Determine the (X, Y) coordinate at the center of the cell enclosing the given text.  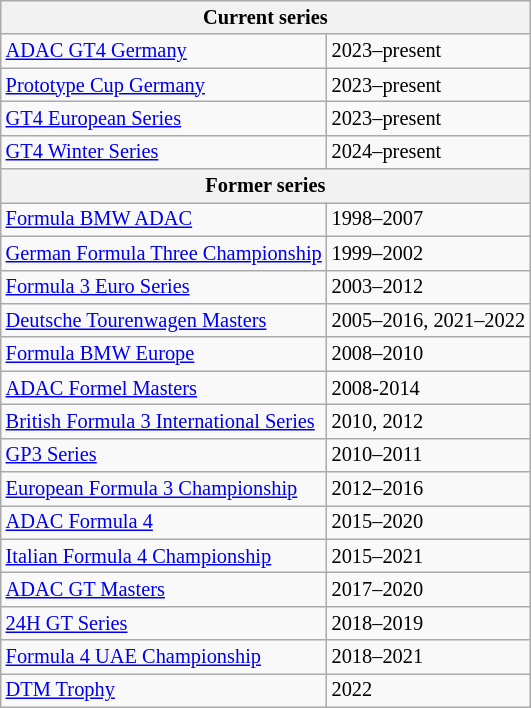
ADAC GT4 Germany (164, 51)
2005–2016, 2021–2022 (428, 320)
Formula 4 UAE Championship (164, 657)
ADAC Formula 4 (164, 522)
ADAC Formel Masters (164, 388)
Prototype Cup Germany (164, 85)
1998–2007 (428, 219)
GP3 Series (164, 455)
2015–2020 (428, 522)
GT4 European Series (164, 118)
2012–2016 (428, 489)
2022 (428, 690)
GT4 Winter Series (164, 152)
2024–present (428, 152)
2008-2014 (428, 388)
Italian Formula 4 Championship (164, 556)
2018–2021 (428, 657)
ADAC GT Masters (164, 589)
2017–2020 (428, 589)
2003–2012 (428, 287)
1999–2002 (428, 253)
2010, 2012 (428, 421)
European Formula 3 Championship (164, 489)
Current series (266, 17)
Former series (266, 186)
Formula BMW Europe (164, 354)
2018–2019 (428, 623)
2008–2010 (428, 354)
Deutsche Tourenwagen Masters (164, 320)
2010–2011 (428, 455)
Formula 3 Euro Series (164, 287)
German Formula Three Championship (164, 253)
2015–2021 (428, 556)
24H GT Series (164, 623)
Formula BMW ADAC (164, 219)
DTM Trophy (164, 690)
British Formula 3 International Series (164, 421)
